Output the [X, Y] coordinate of the center of the cell containing the given text.  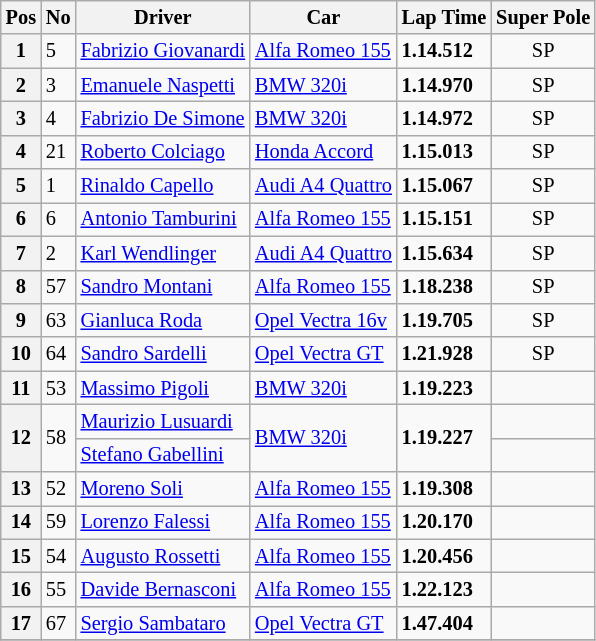
57 [58, 287]
21 [58, 152]
14 [21, 522]
Super Pole [543, 17]
15 [21, 556]
8 [21, 287]
Driver [163, 17]
63 [58, 320]
9 [21, 320]
Stefano Gabellini [163, 455]
1.19.223 [444, 388]
Karl Wendlinger [163, 253]
1.14.512 [444, 51]
Sandro Montani [163, 287]
Emanuele Naspetti [163, 85]
1.14.970 [444, 85]
16 [21, 589]
1.19.705 [444, 320]
Fabrizio Giovanardi [163, 51]
58 [58, 438]
1.19.308 [444, 489]
Massimo Pigoli [163, 388]
1.15.013 [444, 152]
Rinaldo Capello [163, 186]
1.20.456 [444, 556]
55 [58, 589]
11 [21, 388]
Fabrizio De Simone [163, 118]
Gianluca Roda [163, 320]
Car [324, 17]
1.15.067 [444, 186]
Sergio Sambataro [163, 623]
1.14.972 [444, 118]
13 [21, 489]
7 [21, 253]
Davide Bernasconi [163, 589]
Moreno Soli [163, 489]
1.19.227 [444, 438]
52 [58, 489]
1.18.238 [444, 287]
Augusto Rossetti [163, 556]
1.20.170 [444, 522]
1.15.634 [444, 253]
17 [21, 623]
Lap Time [444, 17]
Sandro Sardelli [163, 354]
10 [21, 354]
59 [58, 522]
Maurizio Lusuardi [163, 421]
53 [58, 388]
67 [58, 623]
Opel Vectra 16v [324, 320]
64 [58, 354]
1.47.404 [444, 623]
No [58, 17]
Roberto Colciago [163, 152]
12 [21, 438]
Lorenzo Falessi [163, 522]
Antonio Tamburini [163, 219]
1.21.928 [444, 354]
1.22.123 [444, 589]
54 [58, 556]
Honda Accord [324, 152]
Pos [21, 17]
1.15.151 [444, 219]
